Capture the cell that displays the provided text and extract its (X, Y) central coordinate. 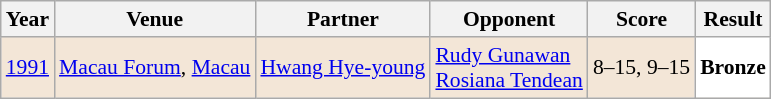
1991 (28, 68)
Bronze (733, 68)
Result (733, 19)
Hwang Hye-young (342, 68)
Year (28, 19)
Partner (342, 19)
Macau Forum, Macau (154, 68)
Venue (154, 19)
8–15, 9–15 (642, 68)
Opponent (508, 19)
Rudy Gunawan Rosiana Tendean (508, 68)
Score (642, 19)
